Extract the (x, y) coordinate from the center of the cell holding the provided text.  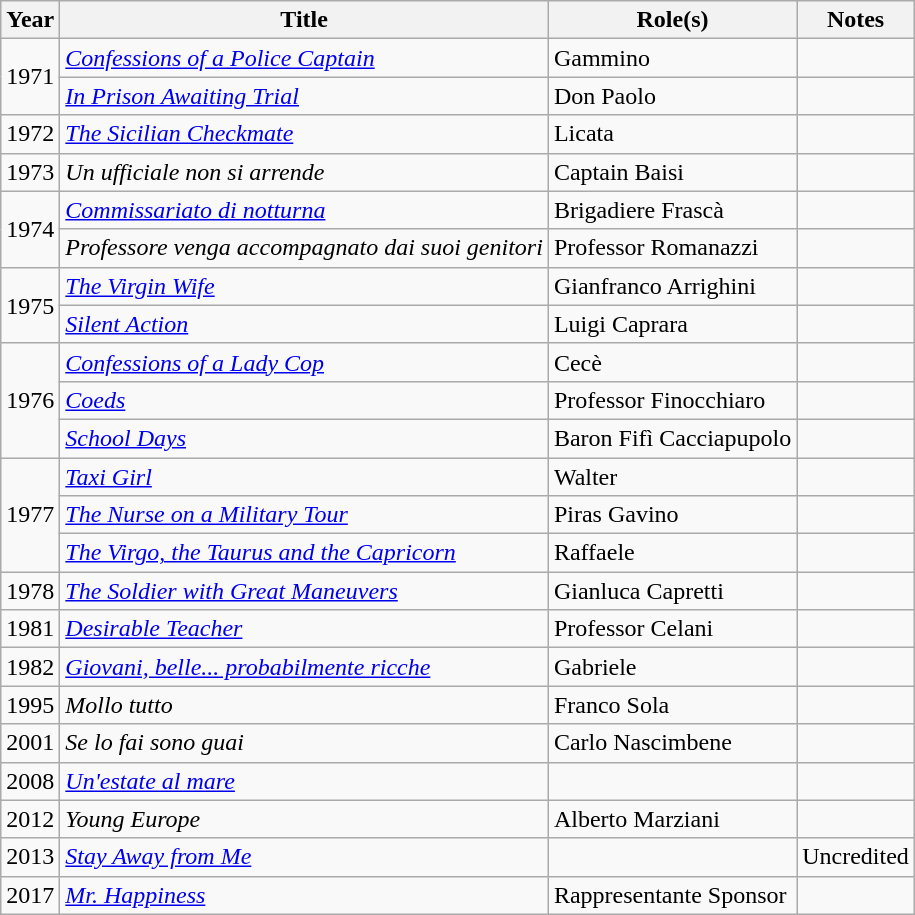
Stay Away from Me (304, 857)
Carlo Nascimbene (672, 743)
Cecè (672, 362)
Mr. Happiness (304, 895)
Confessions of a Lady Cop (304, 362)
Gabriele (672, 667)
Gianfranco Arrighini (672, 286)
2001 (30, 743)
Don Paolo (672, 96)
The Soldier with Great Maneuvers (304, 591)
Captain Baisi (672, 172)
Silent Action (304, 324)
The Sicilian Checkmate (304, 134)
The Virgin Wife (304, 286)
Raffaele (672, 553)
Se lo fai sono guai (304, 743)
Mollo tutto (304, 705)
2017 (30, 895)
Confessions of a Police Captain (304, 58)
Young Europe (304, 819)
Gammino (672, 58)
Notes (856, 20)
Walter (672, 477)
Licata (672, 134)
Luigi Caprara (672, 324)
2008 (30, 781)
In Prison Awaiting Trial (304, 96)
1995 (30, 705)
Brigadiere Frascà (672, 210)
Professore venga accompagnato dai suoi genitori (304, 248)
Professor Finocchiaro (672, 400)
1977 (30, 515)
Professor Romanazzi (672, 248)
2013 (30, 857)
Alberto Marziani (672, 819)
The Virgo, the Taurus and the Capricorn (304, 553)
1978 (30, 591)
Rappresentante Sponsor (672, 895)
Gianluca Capretti (672, 591)
1976 (30, 400)
Commissariato di notturna (304, 210)
Franco Sola (672, 705)
Role(s) (672, 20)
1971 (30, 77)
1973 (30, 172)
Un'estate al mare (304, 781)
Coeds (304, 400)
Taxi Girl (304, 477)
1972 (30, 134)
1982 (30, 667)
1975 (30, 305)
Baron Fifì Cacciapupolo (672, 438)
School Days (304, 438)
2012 (30, 819)
Uncredited (856, 857)
Desirable Teacher (304, 629)
Year (30, 20)
Piras Gavino (672, 515)
Giovani, belle... probabilmente ricche (304, 667)
The Nurse on a Military Tour (304, 515)
1974 (30, 229)
Title (304, 20)
1981 (30, 629)
Un ufficiale non si arrende (304, 172)
Professor Celani (672, 629)
